Search for the cell housing the specified text and yield its (X, Y) center coordinate. 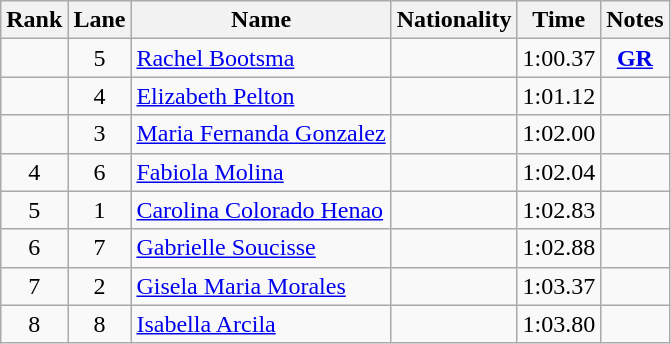
1:02.04 (559, 172)
Isabella Arcila (261, 324)
Fabiola Molina (261, 172)
Time (559, 20)
1:02.83 (559, 210)
1:03.37 (559, 286)
Gabrielle Soucisse (261, 248)
Rachel Bootsma (261, 58)
1 (100, 210)
1:02.00 (559, 134)
Maria Fernanda Gonzalez (261, 134)
3 (100, 134)
Name (261, 20)
Lane (100, 20)
1:02.88 (559, 248)
Elizabeth Pelton (261, 96)
GR (635, 58)
1:01.12 (559, 96)
Nationality (454, 20)
Rank (34, 20)
Notes (635, 20)
1:00.37 (559, 58)
2 (100, 286)
1:03.80 (559, 324)
Carolina Colorado Henao (261, 210)
Gisela Maria Morales (261, 286)
